Capture the cell that displays the provided text and extract its [X, Y] central coordinate. 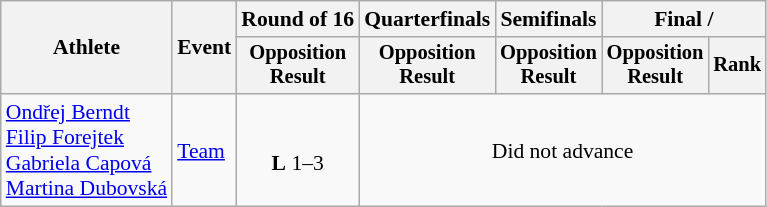
Did not advance [562, 150]
Rank [737, 66]
Ondřej BerndtFilip ForejtekGabriela CapováMartina Dubovská [86, 150]
Round of 16 [298, 19]
Event [204, 48]
Athlete [86, 48]
Semifinals [548, 19]
L 1–3 [298, 150]
Quarterfinals [427, 19]
Team [204, 150]
Final / [684, 19]
